Search for the cell housing the specified text and yield its (X, Y) center coordinate. 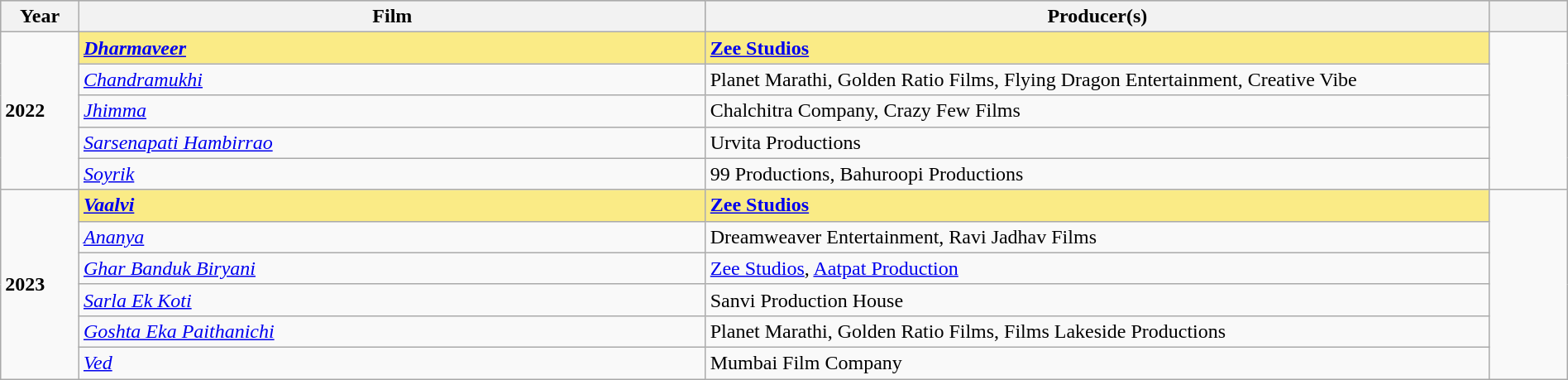
Soyrik (392, 174)
Dharmaveer (392, 48)
Vaalvi (392, 205)
Dreamweaver Entertainment, Ravi Jadhav Films (1097, 237)
Sarsenapati Hambirrao (392, 142)
Mumbai Film Company (1097, 363)
Film (392, 17)
99 Productions, Bahuroopi Productions (1097, 174)
Zee Studios, Aatpat Production (1097, 268)
Ved (392, 363)
Planet Marathi, Golden Ratio Films, Flying Dragon Entertainment, Creative Vibe (1097, 79)
Jhimma (392, 111)
2023 (40, 284)
Ananya (392, 237)
Year (40, 17)
Producer(s) (1097, 17)
Ghar Banduk Biryani (392, 268)
Urvita Productions (1097, 142)
Sanvi Production House (1097, 300)
Planet Marathi, Golden Ratio Films, Films Lakeside Productions (1097, 331)
Chalchitra Company, Crazy Few Films (1097, 111)
Sarla Ek Koti (392, 300)
Chandramukhi (392, 79)
Goshta Eka Paithanichi (392, 331)
2022 (40, 111)
